Find where the given text appears and provide that cell's center as (x, y) coordinate. 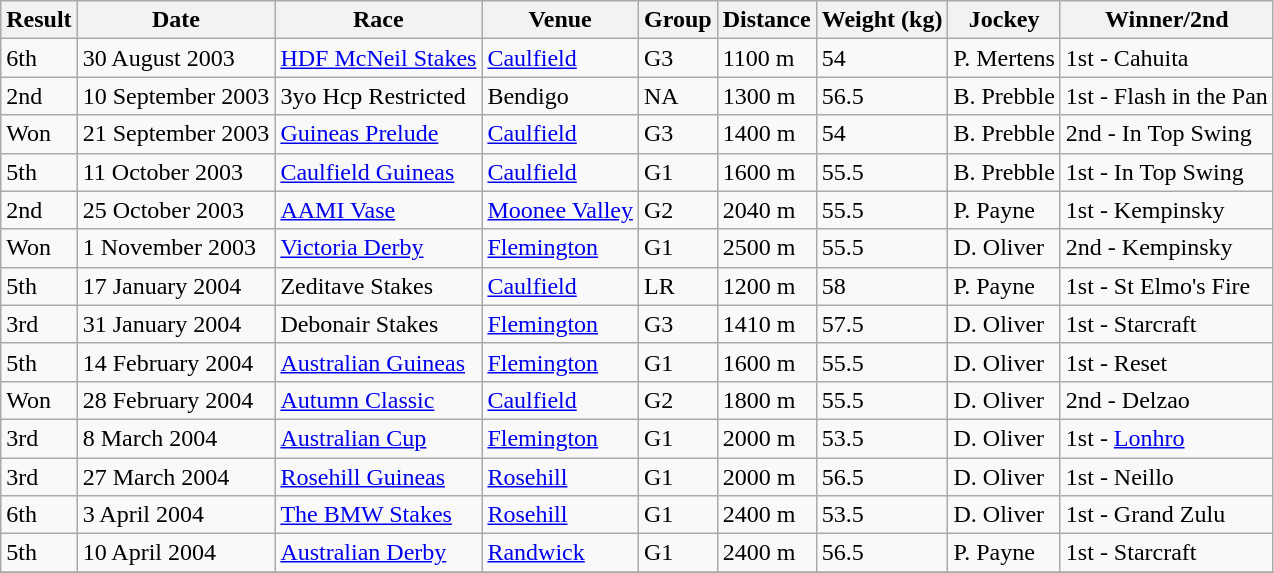
1st - St Elmo's Fire (1166, 286)
10 September 2003 (176, 96)
NA (678, 96)
1st - Reset (1166, 362)
1st - Kempinsky (1166, 210)
1800 m (766, 400)
Weight (kg) (882, 20)
2040 m (766, 210)
The BMW Stakes (378, 515)
1st - Lonhro (1166, 438)
Caulfield Guineas (378, 172)
Rosehill Guineas (378, 477)
Victoria Derby (378, 248)
1st - Neillo (1166, 477)
Australian Cup (378, 438)
P. Mertens (1004, 58)
Result (39, 20)
31 January 2004 (176, 324)
1100 m (766, 58)
1200 m (766, 286)
Autumn Classic (378, 400)
1st - Flash in the Pan (1166, 96)
58 (882, 286)
2nd - Delzao (1166, 400)
Moonee Valley (560, 210)
Australian Derby (378, 553)
Randwick (560, 553)
21 September 2003 (176, 134)
25 October 2003 (176, 210)
27 March 2004 (176, 477)
Australian Guineas (378, 362)
Debonair Stakes (378, 324)
Venue (560, 20)
30 August 2003 (176, 58)
Distance (766, 20)
1300 m (766, 96)
AAMI Vase (378, 210)
2nd - In Top Swing (1166, 134)
Guineas Prelude (378, 134)
3 April 2004 (176, 515)
17 January 2004 (176, 286)
2nd - Kempinsky (1166, 248)
Group (678, 20)
Bendigo (560, 96)
1st - Grand Zulu (1166, 515)
28 February 2004 (176, 400)
57.5 (882, 324)
Date (176, 20)
Winner/2nd (1166, 20)
Zeditave Stakes (378, 286)
3yo Hcp Restricted (378, 96)
1st - In Top Swing (1166, 172)
1st - Cahuita (1166, 58)
2500 m (766, 248)
LR (678, 286)
1400 m (766, 134)
10 April 2004 (176, 553)
1 November 2003 (176, 248)
Jockey (1004, 20)
HDF McNeil Stakes (378, 58)
8 March 2004 (176, 438)
11 October 2003 (176, 172)
1410 m (766, 324)
Race (378, 20)
14 February 2004 (176, 362)
